Locate the cell with the specified text and output its (X, Y) center coordinate. 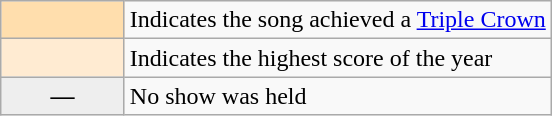
Indicates the song achieved a Triple Crown (338, 20)
No show was held (338, 96)
— (63, 96)
Indicates the highest score of the year (338, 58)
